Scan for the cell matching the given text and deliver its (X, Y) coordinate at center. 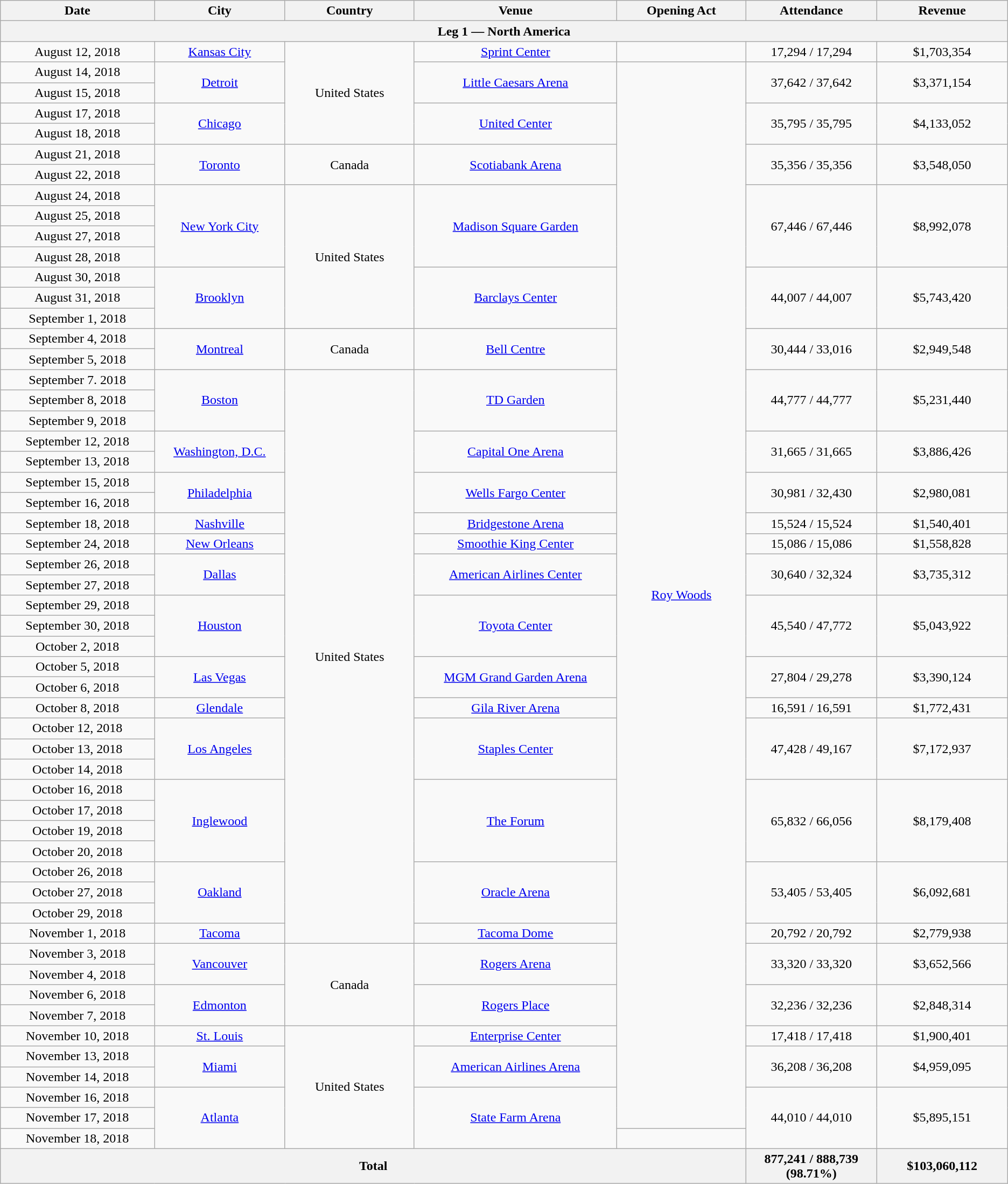
October 29, 2018 (78, 913)
33,320 / 33,320 (811, 964)
The Forum (515, 820)
$5,043,922 (942, 626)
September 1, 2018 (78, 318)
November 14, 2018 (78, 1077)
Little Caesars Arena (515, 82)
Toronto (220, 164)
$4,133,052 (942, 123)
Glendale (220, 708)
Capital One Arena (515, 451)
State Farm Arena (515, 1118)
$1,772,431 (942, 708)
October 19, 2018 (78, 831)
Wells Fargo Center (515, 492)
67,446 / 67,446 (811, 226)
$5,743,420 (942, 298)
$3,548,050 (942, 164)
August 25, 2018 (78, 215)
October 20, 2018 (78, 851)
Venue (515, 11)
Gila River Arena (515, 708)
44,007 / 44,007 (811, 298)
44,777 / 44,777 (811, 400)
$1,900,401 (942, 1036)
New Orleans (220, 544)
Sprint Center (515, 52)
October 13, 2018 (78, 749)
Nashville (220, 523)
Inglewood (220, 820)
September 4, 2018 (78, 339)
August 30, 2018 (78, 277)
$5,895,151 (942, 1118)
August 15, 2018 (78, 93)
September 13, 2018 (78, 462)
November 4, 2018 (78, 974)
Chicago (220, 123)
44,010 / 44,010 (811, 1118)
Bell Centre (515, 349)
October 27, 2018 (78, 892)
$3,735,312 (942, 574)
$4,959,095 (942, 1067)
August 27, 2018 (78, 236)
31,665 / 31,665 (811, 451)
September 29, 2018 (78, 605)
$8,992,078 (942, 226)
$1,703,354 (942, 52)
$5,231,440 (942, 400)
October 26, 2018 (78, 872)
30,444 / 33,016 (811, 349)
September 7. 2018 (78, 380)
August 28, 2018 (78, 257)
17,294 / 17,294 (811, 52)
Vancouver (220, 964)
October 8, 2018 (78, 708)
Philadelphia (220, 492)
Dallas (220, 574)
October 2, 2018 (78, 646)
$3,652,566 (942, 964)
30,981 / 32,430 (811, 492)
Oracle Arena (515, 892)
Country (349, 11)
October 17, 2018 (78, 810)
August 21, 2018 (78, 154)
Roy Woods (681, 595)
August 14, 2018 (78, 72)
September 26, 2018 (78, 564)
47,428 / 49,167 (811, 749)
City (220, 11)
$103,060,112 (942, 1166)
Rogers Arena (515, 964)
St. Louis (220, 1036)
32,236 / 32,236 (811, 1005)
$2,848,314 (942, 1005)
November 17, 2018 (78, 1118)
$1,558,828 (942, 544)
Bridgestone Arena (515, 523)
45,540 / 47,772 (811, 626)
Barclays Center (515, 298)
August 31, 2018 (78, 298)
November 10, 2018 (78, 1036)
Miami (220, 1067)
877,241 / 888,739 (98.71%) (811, 1166)
September 27, 2018 (78, 584)
Smoothie King Center (515, 544)
$8,179,408 (942, 820)
Kansas City (220, 52)
$2,980,081 (942, 492)
October 6, 2018 (78, 687)
American Airlines Arena (515, 1067)
Scotiabank Arena (515, 164)
August 24, 2018 (78, 195)
August 18, 2018 (78, 134)
$6,092,681 (942, 892)
$1,540,401 (942, 523)
$3,371,154 (942, 82)
September 18, 2018 (78, 523)
35,795 / 35,795 (811, 123)
Detroit (220, 82)
Madison Square Garden (515, 226)
Revenue (942, 11)
September 24, 2018 (78, 544)
Staples Center (515, 749)
65,832 / 66,056 (811, 820)
TD Garden (515, 400)
$2,779,938 (942, 934)
$7,172,937 (942, 749)
Rogers Place (515, 1005)
Brooklyn (220, 298)
Oakland (220, 892)
September 15, 2018 (78, 482)
Total (374, 1166)
Enterprise Center (515, 1036)
27,804 / 29,278 (811, 677)
September 8, 2018 (78, 400)
36,208 / 36,208 (811, 1067)
Washington, D.C. (220, 451)
September 16, 2018 (78, 503)
Houston (220, 626)
October 16, 2018 (78, 790)
November 16, 2018 (78, 1097)
August 22, 2018 (78, 175)
October 14, 2018 (78, 769)
Montreal (220, 349)
American Airlines Center (515, 574)
September 30, 2018 (78, 626)
MGM Grand Garden Arena (515, 677)
August 12, 2018 (78, 52)
16,591 / 16,591 (811, 708)
November 18, 2018 (78, 1138)
Edmonton (220, 1005)
15,086 / 15,086 (811, 544)
Los Angeles (220, 749)
Tacoma (220, 934)
Tacoma Dome (515, 934)
November 3, 2018 (78, 954)
$3,390,124 (942, 677)
United Center (515, 123)
September 9, 2018 (78, 421)
Opening Act (681, 11)
September 12, 2018 (78, 441)
November 6, 2018 (78, 995)
$2,949,548 (942, 349)
November 7, 2018 (78, 1015)
Leg 1 — North America (504, 31)
New York City (220, 226)
Attendance (811, 11)
November 13, 2018 (78, 1056)
$3,886,426 (942, 451)
20,792 / 20,792 (811, 934)
Atlanta (220, 1118)
October 5, 2018 (78, 667)
Boston (220, 400)
15,524 / 15,524 (811, 523)
September 5, 2018 (78, 359)
August 17, 2018 (78, 113)
Toyota Center (515, 626)
October 12, 2018 (78, 728)
Date (78, 11)
30,640 / 32,324 (811, 574)
37,642 / 37,642 (811, 82)
35,356 / 35,356 (811, 164)
Las Vegas (220, 677)
53,405 / 53,405 (811, 892)
November 1, 2018 (78, 934)
17,418 / 17,418 (811, 1036)
